Return (X, Y) of the center of cell containing provided text 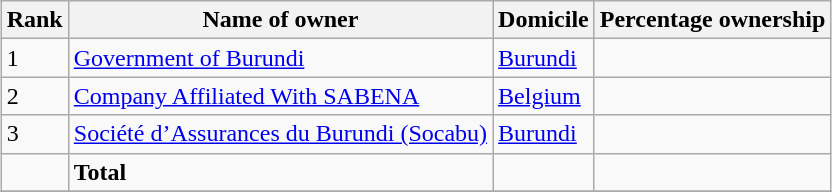
Name of owner (280, 20)
Total (280, 172)
Government of Burundi (280, 58)
3 (34, 134)
Percentage ownership (712, 20)
1 (34, 58)
Domicile (544, 20)
2 (34, 96)
Rank (34, 20)
Company Affiliated With SABENA (280, 96)
Belgium (544, 96)
Société d’Assurances du Burundi (Socabu) (280, 134)
